Scan for the cell matching the given text and deliver its [X, Y] coordinate at center. 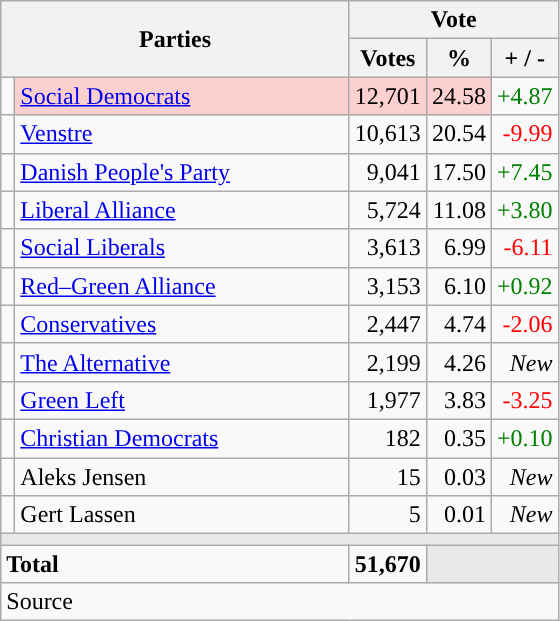
4.74 [458, 324]
51,670 [388, 564]
-2.06 [524, 324]
3,153 [388, 286]
2,199 [388, 362]
The Alternative [182, 362]
+0.92 [524, 286]
0.01 [458, 515]
11.08 [458, 210]
+ / - [524, 58]
Gert Lassen [182, 515]
-3.25 [524, 400]
6.99 [458, 248]
-9.99 [524, 134]
15 [388, 477]
10,613 [388, 134]
Red–Green Alliance [182, 286]
+4.87 [524, 96]
+3.80 [524, 210]
6.10 [458, 286]
Green Left [182, 400]
Social Democrats [182, 96]
% [458, 58]
Votes [388, 58]
5 [388, 515]
Venstre [182, 134]
Liberal Alliance [182, 210]
Vote [454, 20]
1,977 [388, 400]
2,447 [388, 324]
-6.11 [524, 248]
+0.10 [524, 438]
Parties [176, 39]
9,041 [388, 172]
Danish People's Party [182, 172]
Conservatives [182, 324]
0.03 [458, 477]
3,613 [388, 248]
5,724 [388, 210]
Social Liberals [182, 248]
12,701 [388, 96]
24.58 [458, 96]
20.54 [458, 134]
17.50 [458, 172]
4.26 [458, 362]
Source [280, 602]
+7.45 [524, 172]
3.83 [458, 400]
182 [388, 438]
Christian Democrats [182, 438]
Total [176, 564]
Aleks Jensen [182, 477]
0.35 [458, 438]
